Locate the cell with the specified text and output its (X, Y) center coordinate. 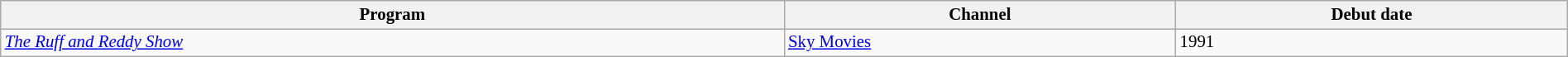
The Ruff and Reddy Show (392, 42)
1991 (1372, 42)
Program (392, 15)
Debut date (1372, 15)
Sky Movies (980, 42)
Channel (980, 15)
